Identify which cell holds the provided text, then report its (X, Y) central coordinate. 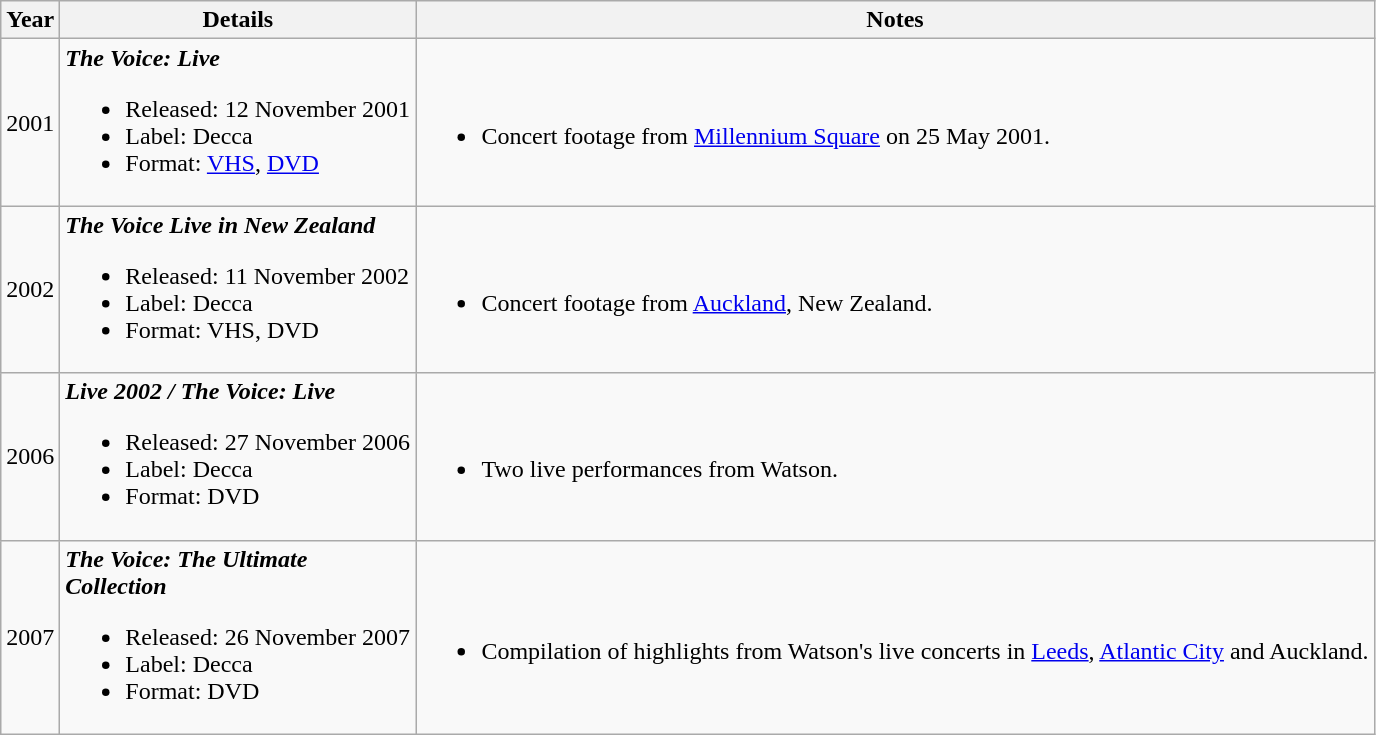
Notes (895, 20)
The Voice: The Ultimate CollectionReleased: 26 November 2007Label: DeccaFormat: DVD (238, 637)
2007 (30, 637)
Compilation of highlights from Watson's live concerts in Leeds, Atlantic City and Auckland. (895, 637)
Details (238, 20)
Year (30, 20)
Concert footage from Auckland, New Zealand. (895, 290)
The Voice: LiveReleased: 12 November 2001Label: DeccaFormat: VHS, DVD (238, 122)
Two live performances from Watson. (895, 456)
2001 (30, 122)
Live 2002 / The Voice: LiveReleased: 27 November 2006Label: DeccaFormat: DVD (238, 456)
Concert footage from Millennium Square on 25 May 2001. (895, 122)
2002 (30, 290)
2006 (30, 456)
The Voice Live in New ZealandReleased: 11 November 2002Label: DeccaFormat: VHS, DVD (238, 290)
